Pinpoint the cell where the given text exists, returning its (X, Y) midpoint coordinate. 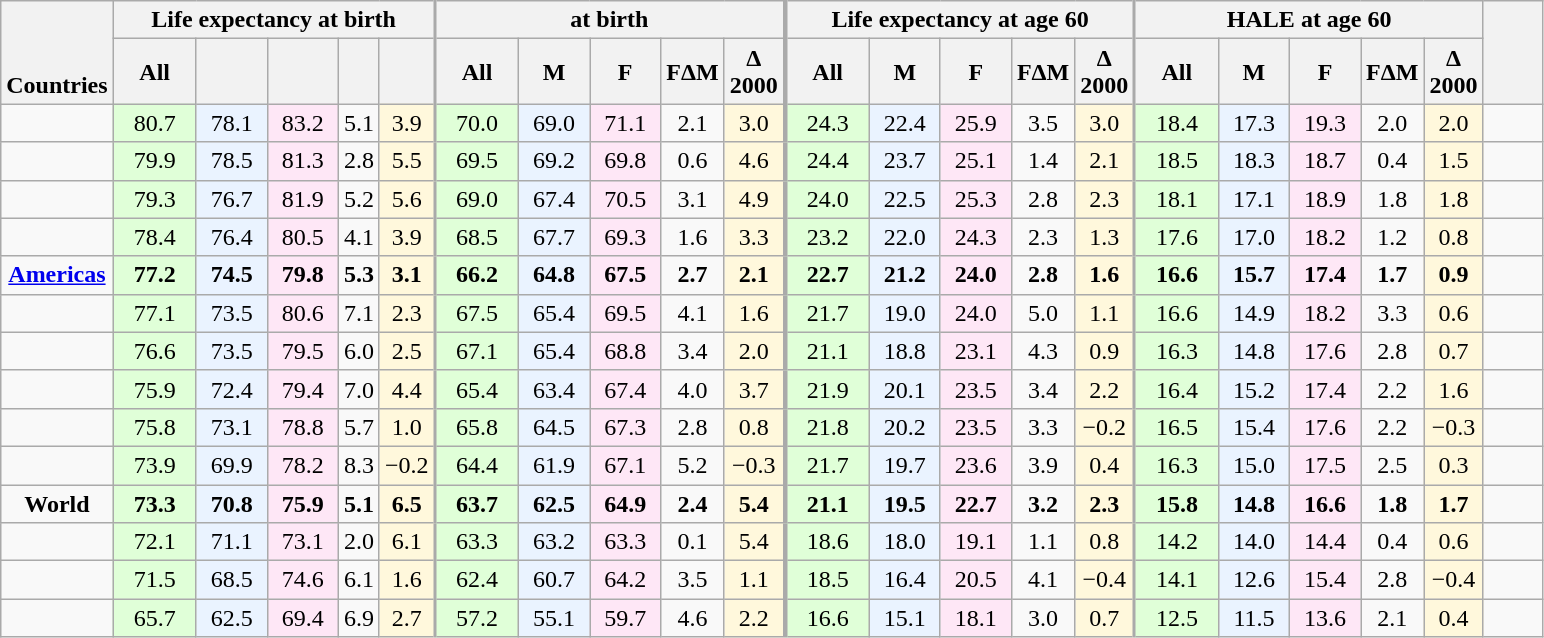
4.9 (754, 199)
20.1 (904, 389)
68.8 (626, 351)
64.4 (477, 465)
19.5 (904, 503)
78.2 (302, 465)
17.1 (1254, 199)
63.2 (554, 542)
22.5 (904, 199)
69.3 (626, 237)
79.4 (302, 389)
57.2 (477, 618)
75.8 (154, 427)
14.2 (1177, 542)
21.8 (828, 427)
1.4 (1042, 161)
69.2 (554, 161)
18.6 (828, 542)
18.9 (1324, 199)
1.2 (1392, 237)
67.3 (626, 427)
14.1 (1177, 580)
23.2 (828, 237)
72.1 (154, 542)
23.1 (976, 351)
11.5 (1254, 618)
7.1 (358, 313)
19.3 (1324, 123)
18.3 (1254, 161)
76.4 (232, 237)
18.0 (904, 542)
15.0 (1254, 465)
8.3 (358, 465)
72.4 (232, 389)
22.0 (904, 237)
6.0 (358, 351)
12.5 (1177, 618)
at birth (610, 20)
5.0 (1042, 313)
17.3 (1254, 123)
1.3 (1105, 237)
5.7 (358, 427)
17.5 (1324, 465)
69.8 (626, 161)
0.3 (1454, 465)
18.8 (904, 351)
73.3 (154, 503)
63.4 (554, 389)
66.2 (477, 275)
24.4 (828, 161)
Countries (57, 52)
65.7 (154, 618)
81.3 (302, 161)
21.2 (904, 275)
25.1 (976, 161)
22.4 (904, 123)
61.9 (554, 465)
2.4 (692, 503)
79.8 (302, 275)
World (57, 503)
63.7 (477, 503)
64.9 (626, 503)
4.4 (406, 389)
Americas (57, 275)
15.2 (1254, 389)
12.6 (1254, 580)
15.7 (1254, 275)
77.2 (154, 275)
Life expectancy at birth (274, 20)
78.5 (232, 161)
HALE at age 60 (1309, 20)
18.7 (1324, 161)
76.6 (154, 351)
1.0 (406, 427)
25.3 (976, 199)
0.1 (692, 542)
14.0 (1254, 542)
69.4 (302, 618)
67.7 (554, 237)
1.5 (1454, 161)
70.5 (626, 199)
64.5 (554, 427)
23.7 (904, 161)
19.0 (904, 313)
3.7 (754, 389)
80.5 (302, 237)
80.7 (154, 123)
14.4 (1324, 542)
81.9 (302, 199)
77.1 (154, 313)
25.9 (976, 123)
18.4 (1177, 123)
64.2 (626, 580)
5.3 (358, 275)
78.1 (232, 123)
59.7 (626, 618)
6.9 (358, 618)
21.9 (828, 389)
16.5 (1177, 427)
70.0 (477, 123)
76.7 (232, 199)
62.4 (477, 580)
4.3 (1042, 351)
71.5 (154, 580)
15.1 (904, 618)
79.5 (302, 351)
78.4 (154, 237)
80.6 (302, 313)
78.8 (302, 427)
74.5 (232, 275)
79.3 (154, 199)
15.8 (1177, 503)
Life expectancy at age 60 (960, 20)
20.2 (904, 427)
83.2 (302, 123)
7.0 (358, 389)
20.5 (976, 580)
4.0 (692, 389)
64.8 (554, 275)
55.1 (554, 618)
19.1 (976, 542)
74.6 (302, 580)
79.9 (154, 161)
69.9 (232, 465)
60.7 (554, 580)
70.8 (232, 503)
5.5 (406, 161)
65.8 (477, 427)
23.6 (976, 465)
3.2 (1042, 503)
19.7 (904, 465)
14.9 (1254, 313)
5.6 (406, 199)
17.0 (1254, 237)
6.5 (406, 503)
13.6 (1324, 618)
73.9 (154, 465)
